Determine the [x, y] coordinate at the center of the cell enclosing the given text.  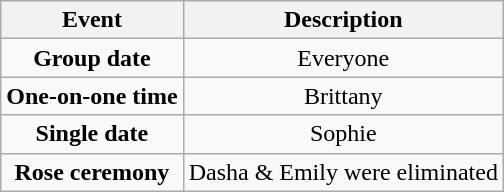
Group date [92, 58]
Dasha & Emily were eliminated [343, 172]
One-on-one time [92, 96]
Brittany [343, 96]
Rose ceremony [92, 172]
Everyone [343, 58]
Sophie [343, 134]
Description [343, 20]
Event [92, 20]
Single date [92, 134]
